Provide the (X, Y) coordinate of the cell's center where the given text is located.  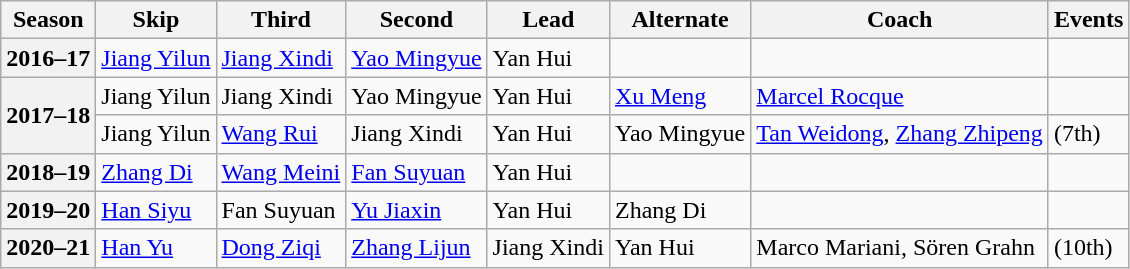
2017–18 (48, 115)
Season (48, 20)
Alternate (680, 20)
Lead (548, 20)
2016–17 (48, 58)
Coach (900, 20)
2018–19 (48, 172)
Wang Meini (281, 172)
Events (1088, 20)
Marcel Rocque (900, 96)
Han Siyu (156, 210)
Zhang Lijun (416, 248)
Dong Ziqi (281, 248)
Marco Mariani, Sören Grahn (900, 248)
Skip (156, 20)
(10th) (1088, 248)
(7th) (1088, 134)
Han Yu (156, 248)
Tan Weidong, Zhang Zhipeng (900, 134)
Wang Rui (281, 134)
2019–20 (48, 210)
Yu Jiaxin (416, 210)
Second (416, 20)
Xu Meng (680, 96)
Third (281, 20)
2020–21 (48, 248)
